Extract the [X, Y] coordinate from the center of the cell holding the provided text.  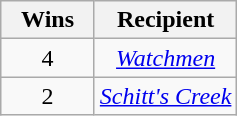
Watchmen [166, 58]
Recipient [166, 20]
Wins [48, 20]
Schitt's Creek [166, 96]
4 [48, 58]
2 [48, 96]
